Return the (X, Y) coordinate for the center point of the cell that contains the specified text.  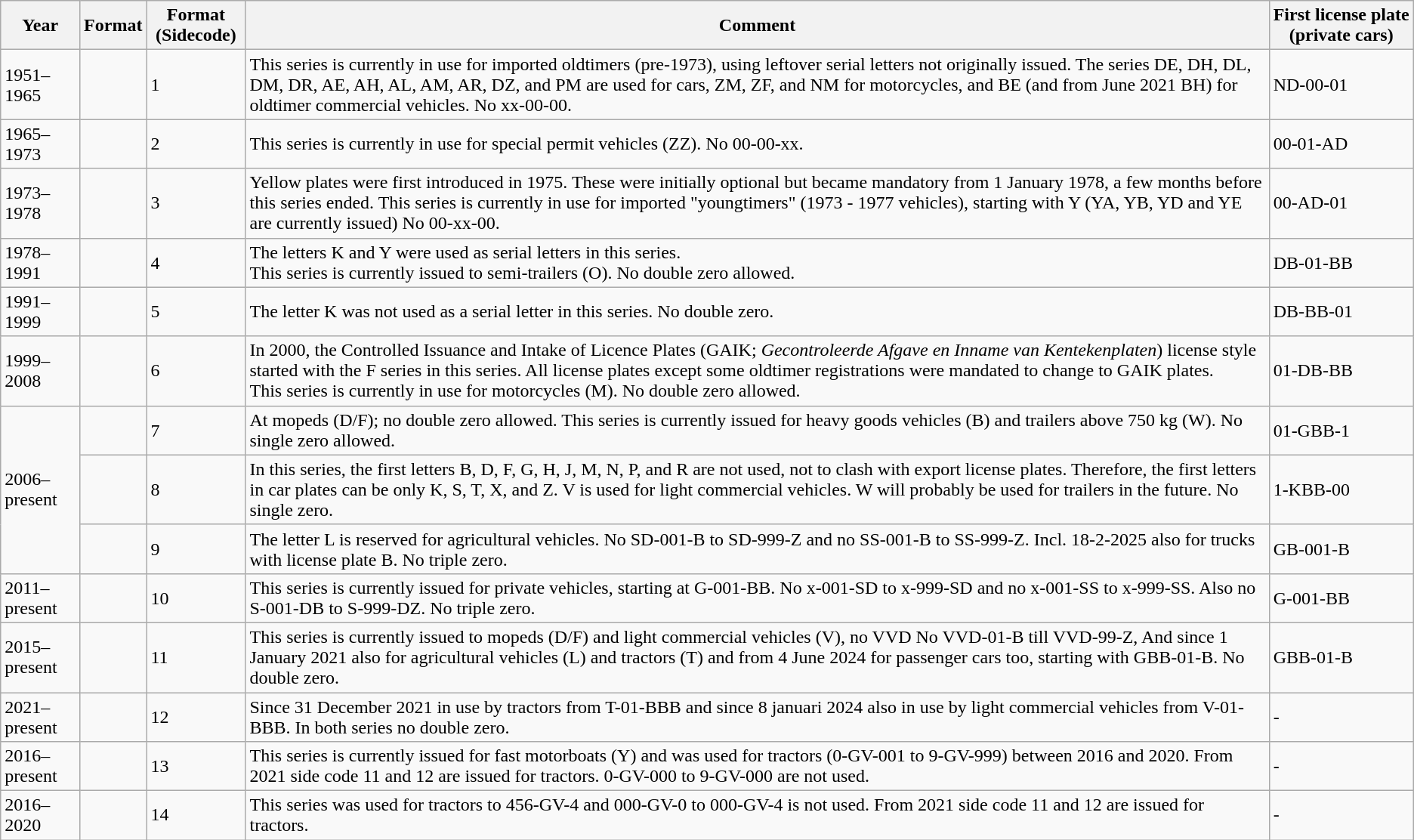
ND-00-01 (1341, 85)
Format (113, 26)
Comment (757, 26)
1951–1965 (41, 85)
1-KBB-00 (1341, 489)
G-001-BB (1341, 598)
14 (196, 816)
12 (196, 716)
8 (196, 489)
2006–present (41, 489)
00-01-AD (1341, 144)
7 (196, 431)
1 (196, 85)
9 (196, 548)
3 (196, 203)
The letters K and Y were used as serial letters in this series.This series is currently issued to semi-trailers (O). No double zero allowed. (757, 263)
01-DB-BB (1341, 371)
1991–1999 (41, 311)
Format (Sidecode) (196, 26)
13 (196, 766)
5 (196, 311)
1973–1978 (41, 203)
First license plate (private cars) (1341, 26)
1965–1973 (41, 144)
00-AD-01 (1341, 203)
2 (196, 144)
2021–present (41, 716)
10 (196, 598)
This series is currently in use for special permit vehicles (ZZ). No 00-00-xx. (757, 144)
Year (41, 26)
11 (196, 657)
2016–2020 (41, 816)
2016–present (41, 766)
The letter K was not used as a serial letter in this series. No double zero. (757, 311)
1999–2008 (41, 371)
2015–present (41, 657)
1978–1991 (41, 263)
GBB-01-B (1341, 657)
2011–present (41, 598)
6 (196, 371)
GB-001-B (1341, 548)
This series was used for tractors to 456-GV-4 and 000-GV-0 to 000-GV-4 is not used. From 2021 side code 11 and 12 are issued for tractors. (757, 816)
DB-BB-01 (1341, 311)
DB-01-BB (1341, 263)
01-GBB-1 (1341, 431)
4 (196, 263)
